Identify which cell holds the provided text, then report its (X, Y) central coordinate. 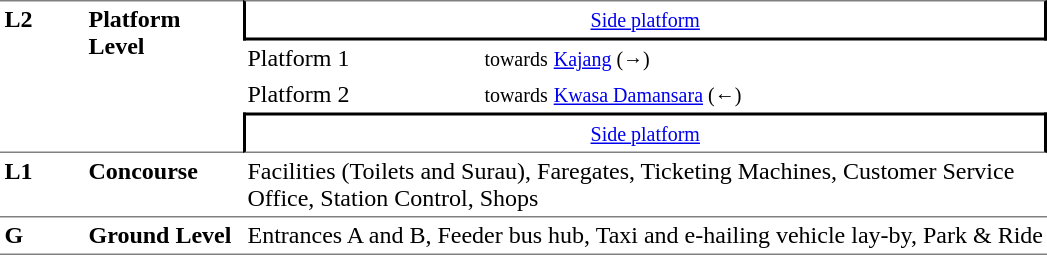
Concourse (164, 185)
Facilities (Toilets and Surau), Faregates, Ticketing Machines, Customer Service Office, Station Control, Shops (645, 185)
L2 (42, 76)
Platform Level (164, 76)
Platform 1 (362, 58)
L1 (42, 185)
Platform 2 (362, 94)
